Determine the [x, y] coordinate at the center of the cell enclosing the given text.  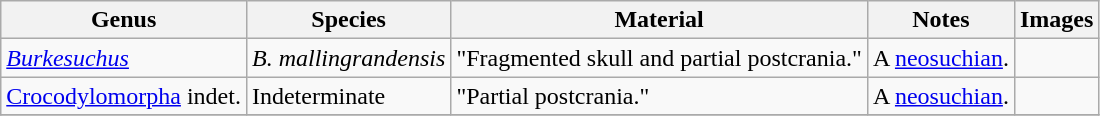
Burkesuchus [124, 58]
"Partial postcrania." [660, 96]
Species [348, 20]
Genus [124, 20]
Indeterminate [348, 96]
Images [1056, 20]
"Fragmented skull and partial postcrania." [660, 58]
B. mallingrandensis [348, 58]
Crocodylomorpha indet. [124, 96]
Material [660, 20]
Notes [940, 20]
